Scan for the cell matching the given text and deliver its (x, y) coordinate at center. 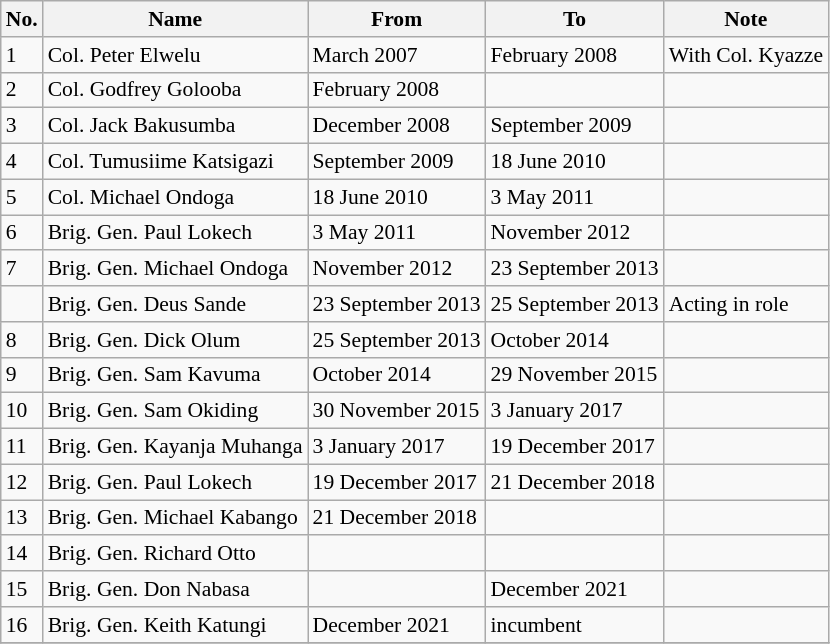
Brig. Gen. Keith Katungi (176, 625)
9 (22, 375)
Brig. Gen. Sam Okiding (176, 411)
December 2008 (397, 126)
7 (22, 269)
No. (22, 19)
10 (22, 411)
14 (22, 554)
Col. Tumusiime Katsigazi (176, 162)
Brig. Gen. Deus Sande (176, 304)
Col. Godfrey Golooba (176, 90)
With Col. Kyazze (746, 55)
Acting in role (746, 304)
2 (22, 90)
1 (22, 55)
incumbent (575, 625)
16 (22, 625)
Name (176, 19)
Brig. Gen. Richard Otto (176, 554)
15 (22, 589)
8 (22, 340)
Brig. Gen. Kayanja Muhanga (176, 447)
Brig. Gen. Don Nabasa (176, 589)
29 November 2015 (575, 375)
11 (22, 447)
Brig. Gen. Michael Ondoga (176, 269)
Brig. Gen. Michael Kabango (176, 518)
Col. Jack Bakusumba (176, 126)
5 (22, 197)
To (575, 19)
Col. Peter Elwelu (176, 55)
Note (746, 19)
12 (22, 482)
4 (22, 162)
Brig. Gen. Sam Kavuma (176, 375)
From (397, 19)
30 November 2015 (397, 411)
13 (22, 518)
3 (22, 126)
March 2007 (397, 55)
6 (22, 233)
Brig. Gen. Dick Olum (176, 340)
Col. Michael Ondoga (176, 197)
